Find where the given text appears and provide that cell's center as (x, y) coordinate. 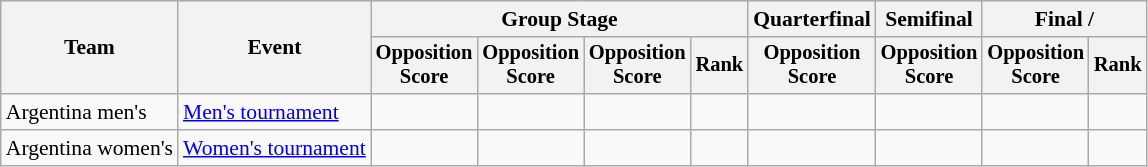
Semifinal (930, 19)
Men's tournament (274, 112)
Quarterfinal (812, 19)
Team (90, 48)
Group Stage (560, 19)
Argentina men's (90, 112)
Women's tournament (274, 148)
Event (274, 48)
Final / (1064, 19)
Argentina women's (90, 148)
